Find where the given text appears and provide that cell's center as (X, Y) coordinate. 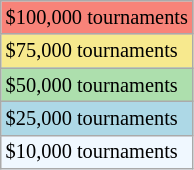
$100,000 tournaments (97, 17)
$50,000 tournaments (97, 85)
$10,000 tournaments (97, 152)
$75,000 tournaments (97, 51)
$25,000 tournaments (97, 118)
